Pinpoint the cell where the given text exists, returning its (X, Y) midpoint coordinate. 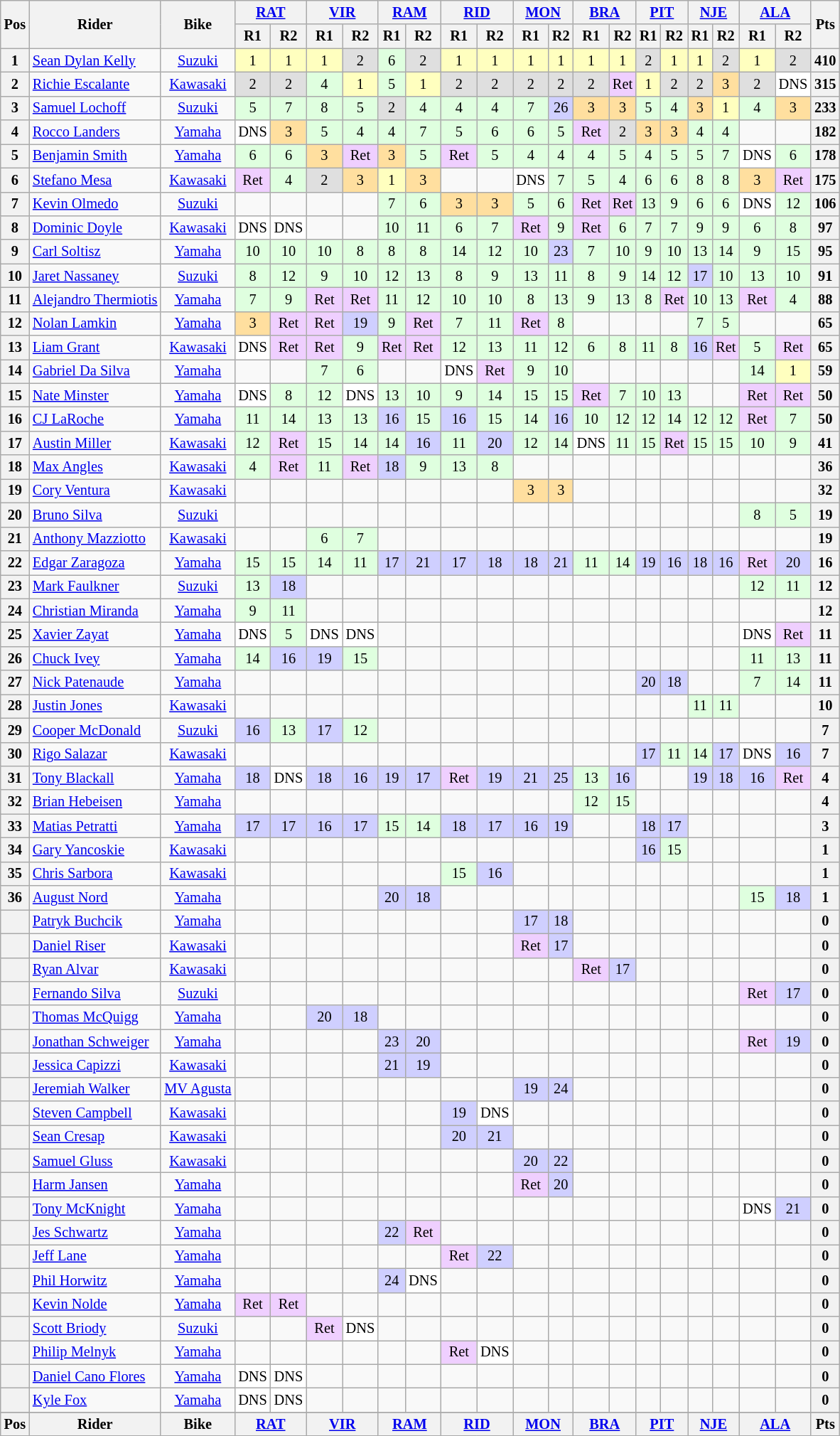
Scott Briody (95, 1328)
Kevin Olmedo (95, 204)
106 (825, 204)
Tony Blackall (95, 778)
Mark Faulkner (95, 586)
Benjamin Smith (95, 156)
August Nord (95, 898)
Sean Cresap (95, 1137)
Jeff Lane (95, 1256)
Daniel Riser (95, 945)
Gary Yancoskie (95, 850)
Patryk Buchcik (95, 921)
Alejandro Thermiotis (95, 299)
Edgar Zaragoza (95, 562)
Justin Jones (95, 706)
95 (825, 252)
33 (15, 826)
Harm Jansen (95, 1185)
Tony McKnight (95, 1209)
59 (825, 371)
Jessica Capizzi (95, 1065)
175 (825, 180)
Jeremiah Walker (95, 1089)
Rocco Landers (95, 132)
Dominic Doyle (95, 227)
Liam Grant (95, 348)
Jes Schwartz (95, 1233)
Kevin Nolde (95, 1304)
410 (825, 60)
Max Angles (95, 467)
Austin Miller (95, 443)
Bruno Silva (95, 515)
315 (825, 84)
Samuel Gluss (95, 1161)
Jaret Nassaney (95, 276)
30 (15, 754)
Cooper McDonald (95, 730)
Samuel Lochoff (95, 108)
Carl Soltisz (95, 252)
Thomas McQuigg (95, 1017)
Gabriel Da Silva (95, 371)
Phil Horwitz (95, 1280)
Rigo Salazar (95, 754)
Stefano Mesa (95, 180)
Matias Petratti (95, 826)
Richie Escalante (95, 84)
Christian Miranda (95, 611)
CJ LaRoche (95, 419)
41 (825, 443)
Anthony Mazziotto (95, 539)
Chuck Ivey (95, 658)
31 (15, 778)
97 (825, 227)
MV Agusta (198, 1089)
Xavier Zayat (95, 634)
91 (825, 276)
Nick Patenaude (95, 682)
Jonathan Schweiger (95, 1041)
182 (825, 132)
Chris Sarbora (95, 874)
178 (825, 156)
29 (15, 730)
Sean Dylan Kelly (95, 60)
Daniel Cano Flores (95, 1376)
Fernando Silva (95, 993)
Ryan Alvar (95, 970)
Kyle Fox (95, 1400)
Nolan Lamkin (95, 323)
88 (825, 299)
27 (15, 682)
Cory Ventura (95, 491)
34 (15, 850)
Brian Hebeisen (95, 802)
28 (15, 706)
Philip Melnyk (95, 1352)
233 (825, 108)
35 (15, 874)
Nate Minster (95, 395)
Steven Campbell (95, 1113)
